Determine the (x, y) coordinate at the center of the cell enclosing the given text.  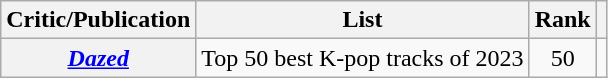
Critic/Publication (98, 20)
Rank (562, 20)
Dazed (98, 58)
Top 50 best K-pop tracks of 2023 (362, 58)
50 (562, 58)
List (362, 20)
